For the text-containing cell, return its midpoint in [X, Y] coordinate format. 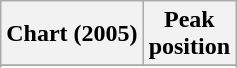
Chart (2005) [72, 34]
Peakposition [189, 34]
